Scan for the cell matching the given text and deliver its (X, Y) coordinate at center. 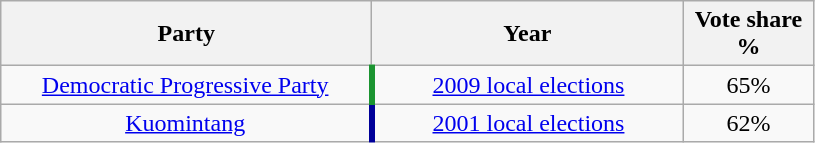
2009 local elections (528, 85)
Democratic Progressive Party (186, 85)
Kuomintang (186, 123)
65% (748, 85)
Vote share % (748, 34)
62% (748, 123)
Year (528, 34)
Party (186, 34)
2001 local elections (528, 123)
